Determine the (X, Y) coordinate at the center of the cell enclosing the given text.  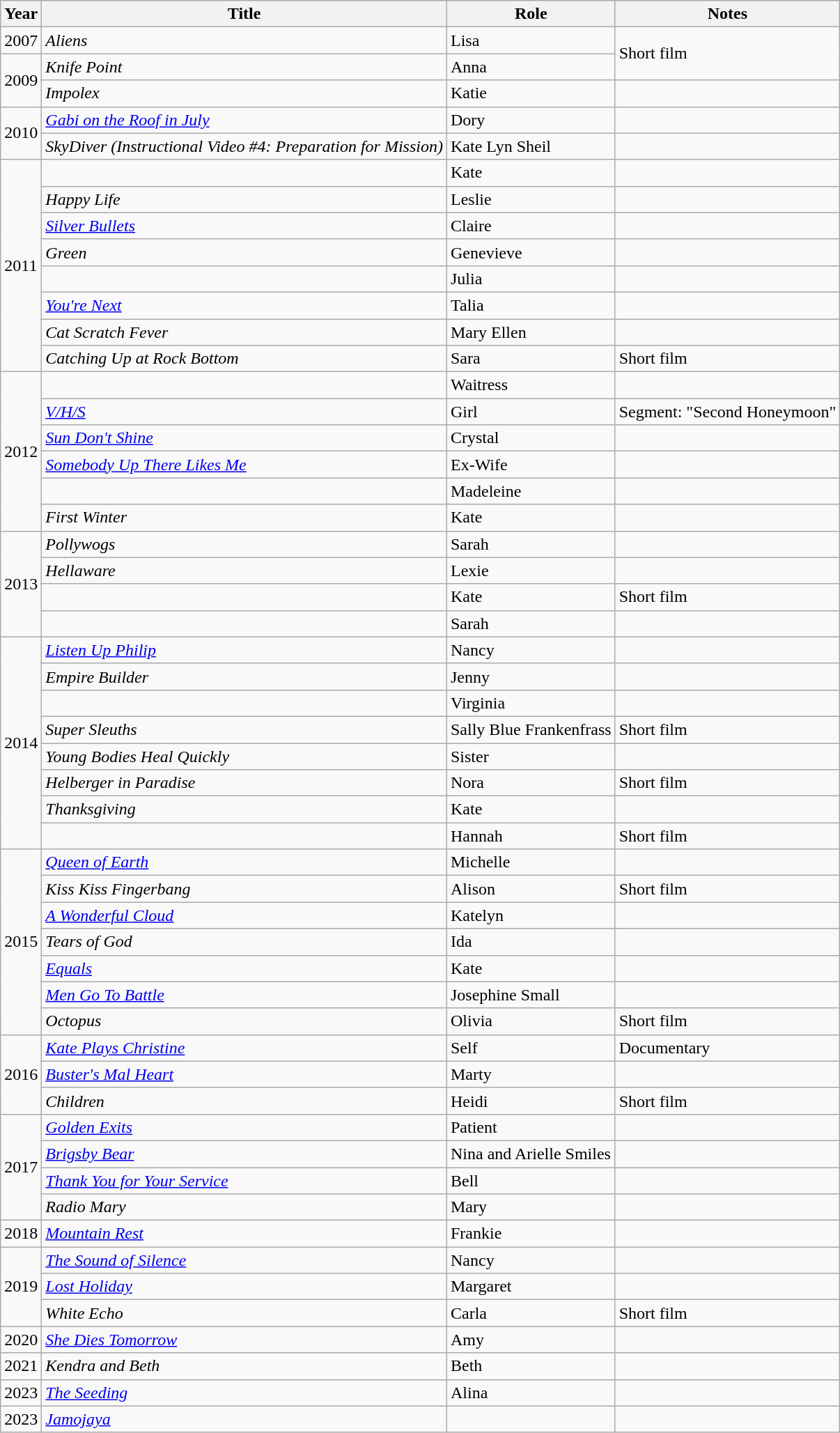
Kendra and Beth (244, 1366)
Bell (531, 1181)
Heidi (531, 1101)
Leslie (531, 199)
2012 (21, 451)
2007 (21, 40)
Talia (531, 305)
Lost Holiday (244, 1287)
V/H/S (244, 412)
A Wonderful Cloud (244, 915)
Sun Don't Shine (244, 438)
Carla (531, 1313)
Green (244, 252)
First Winter (244, 518)
Title (244, 14)
Waitress (531, 385)
Katelyn (531, 915)
Octopus (244, 1021)
Silver Bullets (244, 226)
Documentary (727, 1048)
Helberger in Paradise (244, 783)
Patient (531, 1127)
Hellaware (244, 571)
Knife Point (244, 67)
Impolex (244, 93)
Radio Mary (244, 1207)
Claire (531, 226)
Michelle (531, 862)
White Echo (244, 1313)
2009 (21, 80)
2020 (21, 1340)
2019 (21, 1287)
The Seeding (244, 1393)
Catching Up at Rock Bottom (244, 359)
Josephine Small (531, 995)
Lisa (531, 40)
Gabi on the Roof in July (244, 120)
2013 (21, 584)
Happy Life (244, 199)
Alison (531, 889)
Virginia (531, 703)
Kate Lyn Sheil (531, 146)
2016 (21, 1074)
Listen Up Philip (244, 650)
Anna (531, 67)
You're Next (244, 305)
Men Go To Battle (244, 995)
Super Sleuths (244, 729)
2015 (21, 942)
Self (531, 1048)
Olivia (531, 1021)
2021 (21, 1366)
Hannah (531, 836)
Kiss Kiss Fingerbang (244, 889)
Crystal (531, 438)
Somebody Up There Likes Me (244, 465)
The Sound of Silence (244, 1260)
Notes (727, 14)
Mary Ellen (531, 332)
She Dies Tomorrow (244, 1340)
Genevieve (531, 252)
Girl (531, 412)
Kate Plays Christine (244, 1048)
Beth (531, 1366)
Queen of Earth (244, 862)
Year (21, 14)
Mary (531, 1207)
Tears of God (244, 942)
Empire Builder (244, 676)
Sister (531, 756)
Cat Scratch Fever (244, 332)
2017 (21, 1167)
SkyDiver (Instructional Video #4: Preparation for Mission) (244, 146)
Sara (531, 359)
Pollywogs (244, 544)
Lexie (531, 571)
Aliens (244, 40)
Children (244, 1101)
2010 (21, 133)
Equals (244, 968)
Frankie (531, 1234)
Role (531, 14)
Nora (531, 783)
Golden Exits (244, 1127)
Ida (531, 942)
Katie (531, 93)
Dory (531, 120)
Buster's Mal Heart (244, 1074)
Thank You for Your Service (244, 1181)
2014 (21, 743)
Segment: "Second Honeymoon" (727, 412)
Young Bodies Heal Quickly (244, 756)
Jamojaya (244, 1419)
Julia (531, 279)
Jenny (531, 676)
Amy (531, 1340)
Mountain Rest (244, 1234)
Marty (531, 1074)
Thanksgiving (244, 810)
2011 (21, 265)
Sally Blue Frankenfrass (531, 729)
Brigsby Bear (244, 1154)
Margaret (531, 1287)
Alina (531, 1393)
2018 (21, 1234)
Nina and Arielle Smiles (531, 1154)
Madeleine (531, 491)
Ex-Wife (531, 465)
